Pinpoint the cell where the given text exists, returning its [x, y] midpoint coordinate. 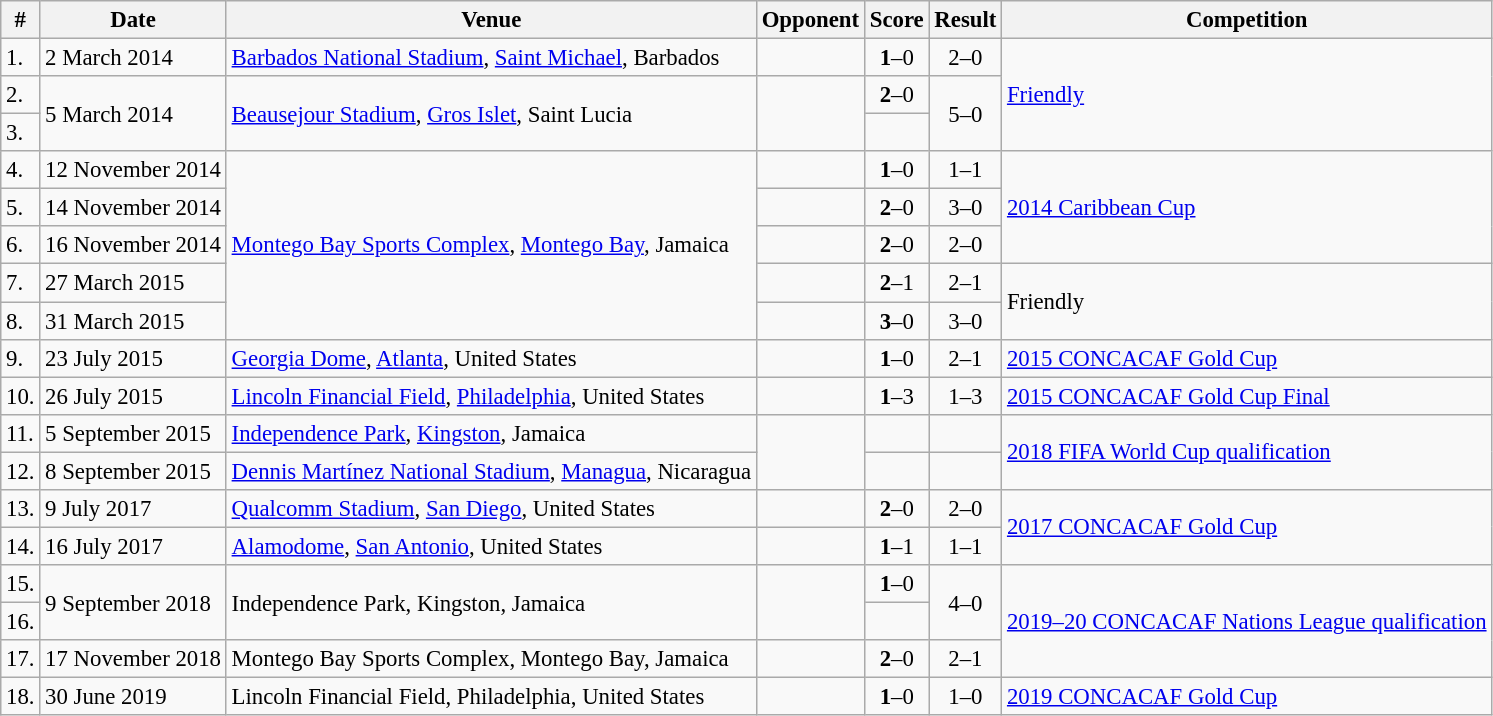
11. [20, 433]
Score [896, 20]
31 March 2015 [133, 321]
Qualcomm Stadium, San Diego, United States [491, 509]
17 November 2018 [133, 659]
10. [20, 396]
2019–20 CONCACAF Nations League qualification [1247, 622]
5 March 2014 [133, 114]
16 November 2014 [133, 245]
14. [20, 546]
5–0 [966, 114]
2019 CONCACAF Gold Cup [1247, 697]
2018 FIFA World Cup qualification [1247, 452]
5. [20, 208]
2015 CONCACAF Gold Cup [1247, 358]
5 September 2015 [133, 433]
Alamodome, San Antonio, United States [491, 546]
8. [20, 321]
Date [133, 20]
13. [20, 509]
2017 CONCACAF Gold Cup [1247, 528]
Competition [1247, 20]
14 November 2014 [133, 208]
9. [20, 358]
Barbados National Stadium, Saint Michael, Barbados [491, 58]
4–0 [966, 602]
Result [966, 20]
Dennis Martínez National Stadium, Managua, Nicaragua [491, 471]
17. [20, 659]
26 July 2015 [133, 396]
4. [20, 170]
16 July 2017 [133, 546]
Venue [491, 20]
27 March 2015 [133, 283]
18. [20, 697]
16. [20, 621]
12. [20, 471]
1. [20, 58]
15. [20, 584]
7. [20, 283]
Opponent [810, 20]
9 July 2017 [133, 509]
2. [20, 95]
6. [20, 245]
2014 Caribbean Cup [1247, 208]
3. [20, 133]
# [20, 20]
12 November 2014 [133, 170]
23 July 2015 [133, 358]
2015 CONCACAF Gold Cup Final [1247, 396]
9 September 2018 [133, 602]
2 March 2014 [133, 58]
30 June 2019 [133, 697]
8 September 2015 [133, 471]
Georgia Dome, Atlanta, United States [491, 358]
Beausejour Stadium, Gros Islet, Saint Lucia [491, 114]
